Scan for the cell matching the given text and deliver its [X, Y] coordinate at center. 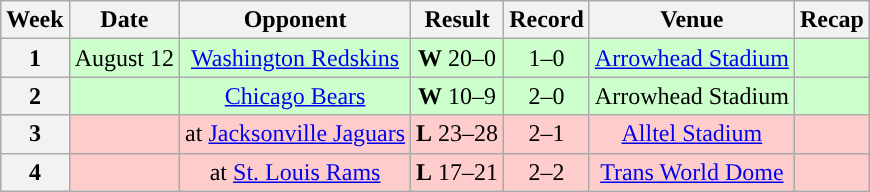
3 [35, 134]
1 [35, 58]
Record [547, 20]
2–0 [547, 96]
Venue [692, 20]
Chicago Bears [296, 96]
Recap [832, 20]
W 20–0 [458, 58]
Date [124, 20]
Alltel Stadium [692, 134]
at Jacksonville Jaguars [296, 134]
L 17–21 [458, 172]
2–1 [547, 134]
2 [35, 96]
at St. Louis Rams [296, 172]
Trans World Dome [692, 172]
4 [35, 172]
Opponent [296, 20]
Week [35, 20]
August 12 [124, 58]
L 23–28 [458, 134]
Result [458, 20]
Washington Redskins [296, 58]
2–2 [547, 172]
W 10–9 [458, 96]
1–0 [547, 58]
